Detect which cell encompasses the target text, then output its [x, y] center coordinate. 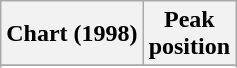
Peakposition [189, 34]
Chart (1998) [72, 34]
